From the cell containing the given text, extract its center point as (x, y) coordinate. 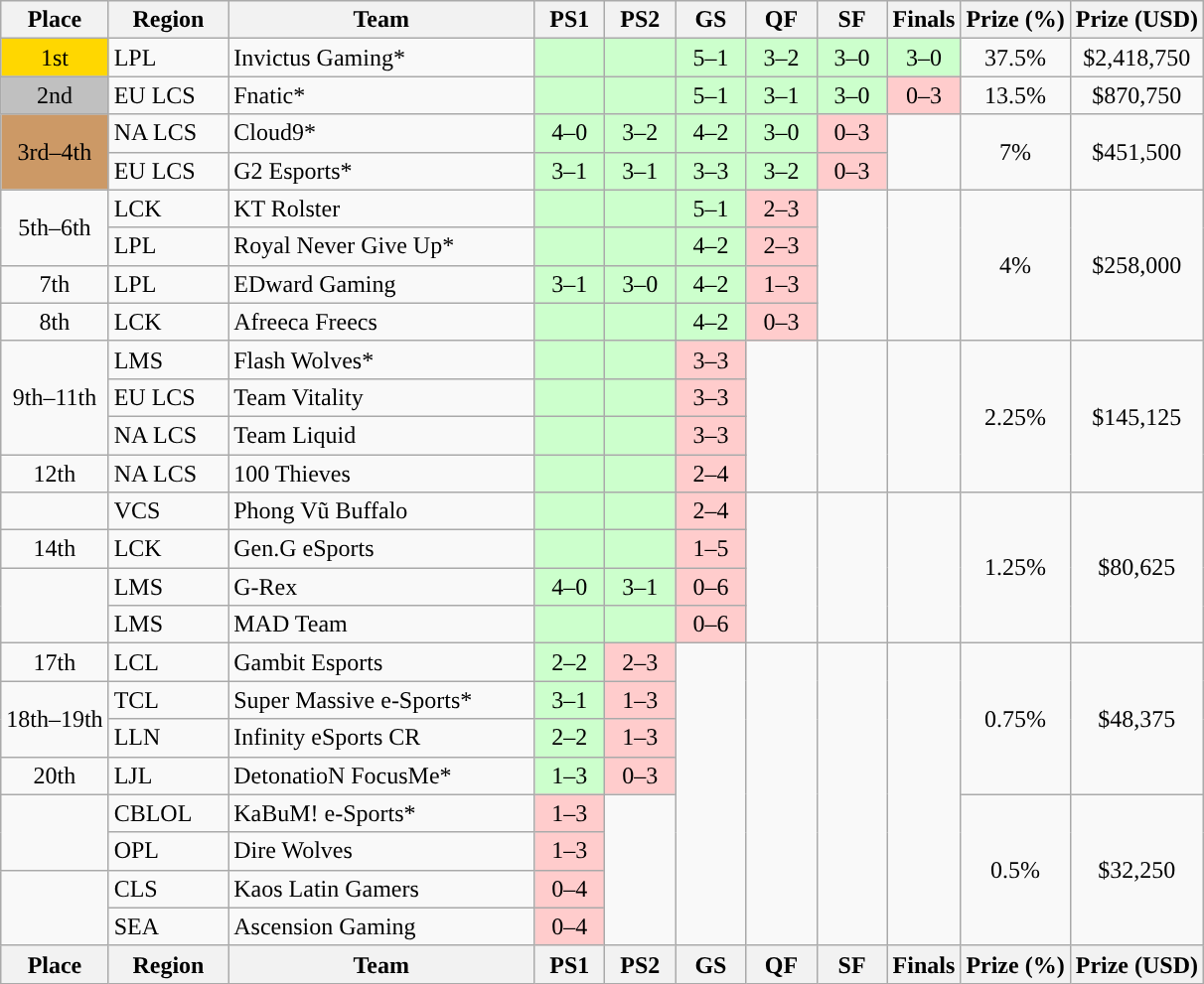
1–5 (711, 549)
9th–11th (55, 397)
Flash Wolves* (381, 359)
Phong Vũ Buffalo (381, 511)
$32,250 (1136, 870)
7% (1015, 152)
18th–19th (55, 719)
2nd (55, 95)
Ascension Gaming (381, 926)
$145,125 (1136, 416)
Cloud9* (381, 133)
SEA (169, 926)
DetonatioN FocusMe* (381, 775)
0.5% (1015, 870)
8th (55, 322)
G-Rex (381, 587)
CLS (169, 889)
KaBuM! e-Sports* (381, 813)
VCS (169, 511)
MAD Team (381, 625)
100 Thieves (381, 474)
LCL (169, 662)
Kaos Latin Gamers (381, 889)
17th (55, 662)
EDward Gaming (381, 284)
$870,750 (1136, 95)
Dire Wolves (381, 851)
37.5% (1015, 58)
3rd–4th (55, 152)
4% (1015, 265)
OPL (169, 851)
20th (55, 775)
$48,375 (1136, 719)
1st (55, 58)
CBLOL (169, 813)
14th (55, 549)
13.5% (1015, 95)
$80,625 (1136, 568)
LLN (169, 738)
5th–6th (55, 227)
Gambit Esports (381, 662)
7th (55, 284)
1.25% (1015, 568)
12th (55, 474)
TCL (169, 700)
Gen.G eSports (381, 549)
$451,500 (1136, 152)
0.75% (1015, 719)
Afreeca Freecs (381, 322)
Team Liquid (381, 435)
2.25% (1015, 416)
Infinity eSports CR (381, 738)
G2 Esports* (381, 171)
$2,418,750 (1136, 58)
Invictus Gaming* (381, 58)
Team Vitality (381, 397)
Super Massive e-Sports* (381, 700)
KT Rolster (381, 209)
LJL (169, 775)
Fnatic* (381, 95)
$258,000 (1136, 265)
Royal Never Give Up* (381, 246)
